Return the (x, y) coordinate for the center point of the cell that contains the specified text.  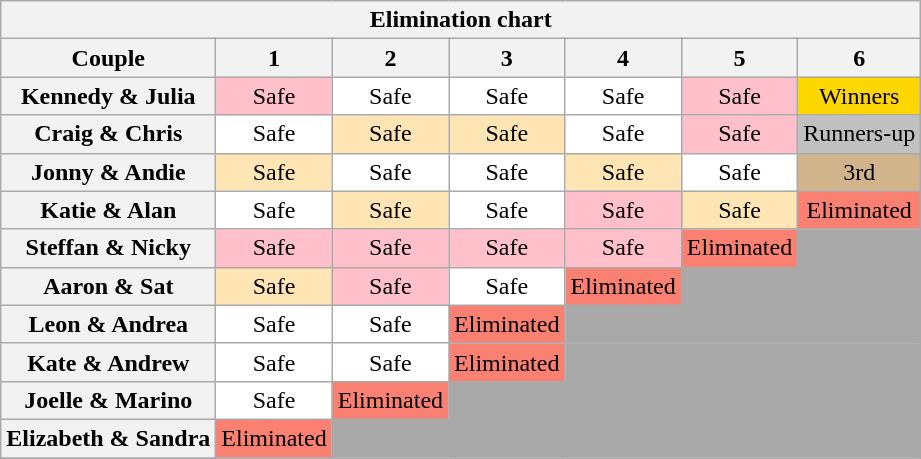
Katie & Alan (108, 210)
5 (739, 58)
Elizabeth & Sandra (108, 438)
Winners (860, 96)
2 (390, 58)
Leon & Andrea (108, 324)
Steffan & Nicky (108, 248)
Elimination chart (461, 20)
Kate & Andrew (108, 362)
Couple (108, 58)
3 (507, 58)
Joelle & Marino (108, 400)
Aaron & Sat (108, 286)
1 (274, 58)
Kennedy & Julia (108, 96)
6 (860, 58)
Craig & Chris (108, 134)
Jonny & Andie (108, 172)
3rd (860, 172)
Runners-up (860, 134)
4 (623, 58)
